Scan for the cell matching the given text and deliver its (x, y) coordinate at center. 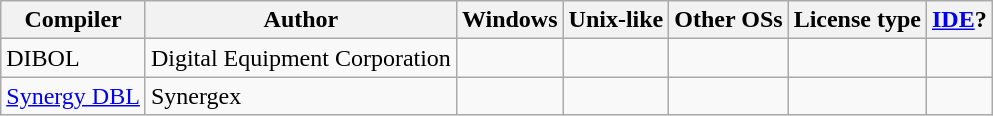
Unix-like (616, 20)
License type (857, 20)
Synergex (300, 96)
Compiler (74, 20)
Windows (510, 20)
Author (300, 20)
Digital Equipment Corporation (300, 58)
DIBOL (74, 58)
Other OSs (728, 20)
Synergy DBL (74, 96)
IDE? (959, 20)
